Capture the cell that displays the provided text and extract its [x, y] central coordinate. 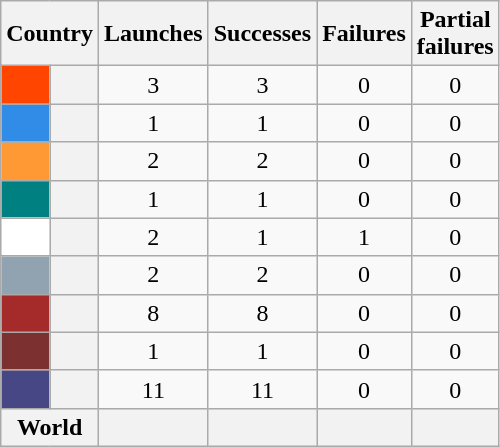
World [50, 427]
Launches [153, 34]
Country [50, 34]
Successes [262, 34]
Partial failures [455, 34]
Failures [364, 34]
